Capture the cell that displays the provided text and extract its (X, Y) central coordinate. 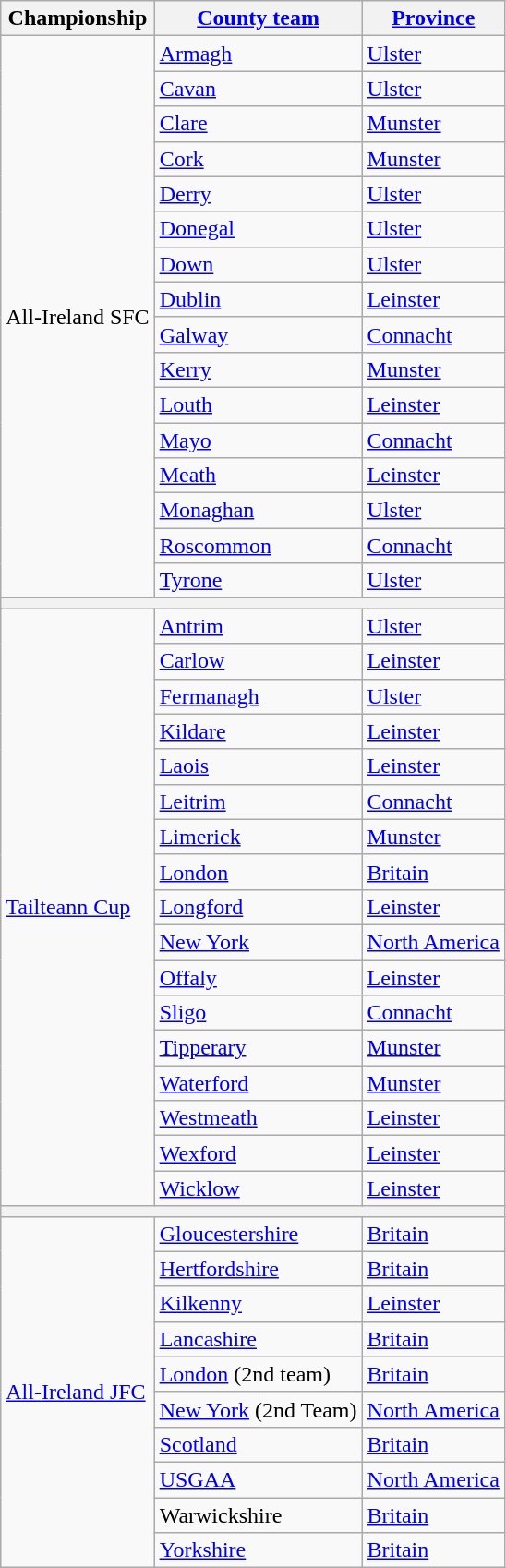
Kilkenny (259, 1304)
Clare (259, 124)
Cavan (259, 89)
Warwickshire (259, 1515)
Wexford (259, 1153)
Louth (259, 404)
Province (433, 18)
All-Ireland JFC (78, 1393)
Westmeath (259, 1118)
Scotland (259, 1444)
Carlow (259, 661)
Laois (259, 766)
Roscommon (259, 546)
New York (2nd Team) (259, 1409)
Limerick (259, 837)
Derry (259, 194)
Tailteann Cup (78, 907)
Cork (259, 159)
Waterford (259, 1083)
Sligo (259, 1013)
Monaghan (259, 511)
Kerry (259, 369)
County team (259, 18)
Leitrim (259, 802)
Offaly (259, 978)
Tyrone (259, 581)
Kildare (259, 731)
Down (259, 264)
Lancashire (259, 1339)
All-Ireland SFC (78, 318)
Galway (259, 334)
Gloucestershire (259, 1234)
Meath (259, 476)
Hertfordshire (259, 1269)
Wicklow (259, 1188)
Longford (259, 907)
Tipperary (259, 1048)
Championship (78, 18)
Yorkshire (259, 1550)
Donegal (259, 229)
New York (259, 942)
London (259, 872)
London (2nd team) (259, 1374)
Dublin (259, 299)
Antrim (259, 626)
Fermanagh (259, 696)
Armagh (259, 54)
USGAA (259, 1479)
Mayo (259, 440)
